Provide the (X, Y) coordinate of the cell's center where the given text is located.  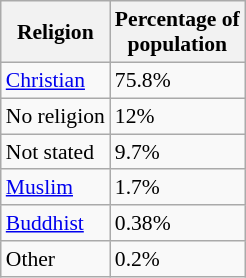
Other (56, 259)
9.7% (178, 152)
0.2% (178, 259)
No religion (56, 116)
75.8% (178, 80)
Percentage of population (178, 32)
Buddhist (56, 223)
Religion (56, 32)
1.7% (178, 187)
Christian (56, 80)
Not stated (56, 152)
12% (178, 116)
0.38% (178, 223)
Muslim (56, 187)
